Output the (x, y) coordinate of the center of the cell containing the given text.  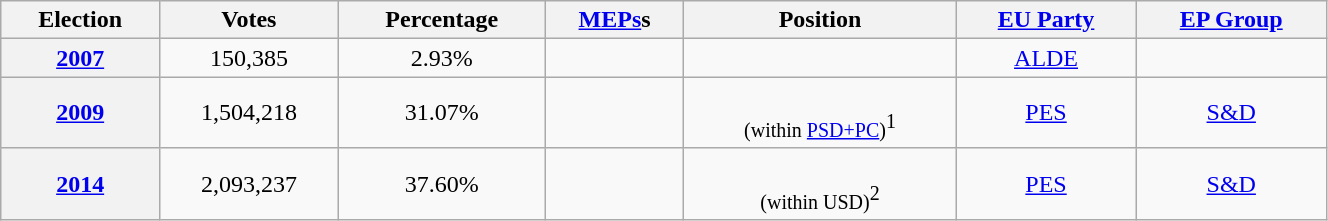
EU Party (1046, 20)
(within PSD+PC)1 (820, 113)
MEPss (614, 20)
150,385 (250, 58)
Percentage (442, 20)
ALDE (1046, 58)
2014 (80, 184)
37.60% (442, 184)
2007 (80, 58)
Position (820, 20)
Election (80, 20)
2,093,237 (250, 184)
31.07% (442, 113)
2009 (80, 113)
1,504,218 (250, 113)
EP Group (1231, 20)
Votes (250, 20)
(within USD)2 (820, 184)
2.93% (442, 58)
